Identify which cell holds the provided text, then report its [X, Y] central coordinate. 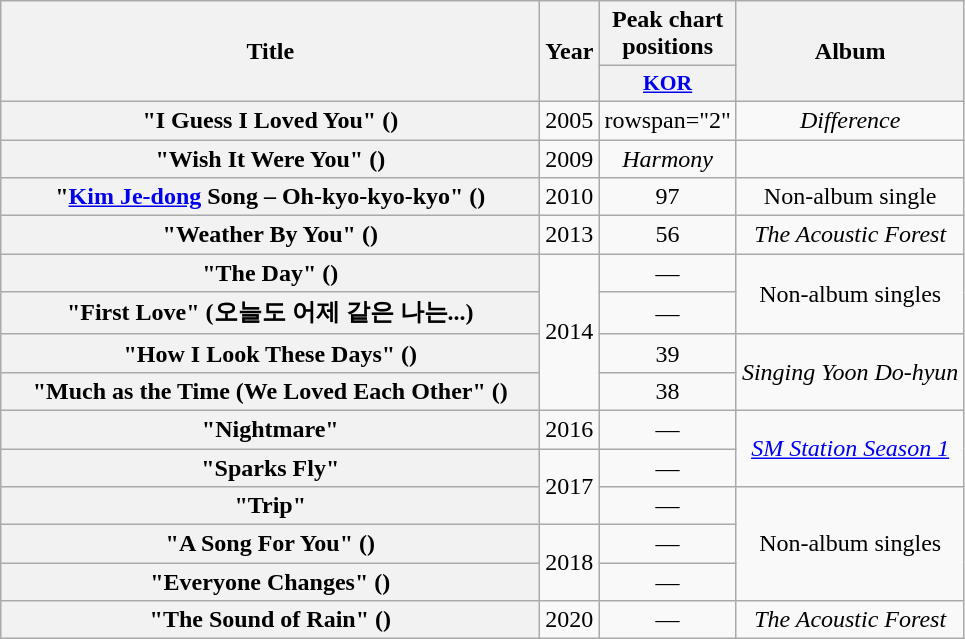
rowspan="2" [668, 120]
"I Guess I Loved You" () [270, 120]
"The Day" () [270, 273]
2013 [570, 235]
56 [668, 235]
"A Song For You" () [270, 544]
"Sparks Fly" [270, 467]
2016 [570, 429]
2017 [570, 486]
2005 [570, 120]
Year [570, 52]
"The Sound of Rain" () [270, 620]
Peak chart positions [668, 34]
KOR [668, 84]
2018 [570, 563]
2014 [570, 332]
Harmony [668, 159]
Singing Yoon Do-hyun [850, 372]
Non-album single [850, 197]
SM Station Season 1 [850, 448]
97 [668, 197]
"Wish It Were You" () [270, 159]
"Nightmare" [270, 429]
39 [668, 353]
"Much as the Time (We Loved Each Other" () [270, 391]
"Kim Je-dong Song – Oh-kyo-kyo-kyo" () [270, 197]
2009 [570, 159]
"Trip" [270, 506]
38 [668, 391]
"How I Look These Days" () [270, 353]
2010 [570, 197]
Difference [850, 120]
"Everyone Changes" () [270, 582]
"First Love" (오늘도 어제 같은 나는...) [270, 314]
Title [270, 52]
Album [850, 52]
2020 [570, 620]
"Weather By You" () [270, 235]
